Output the (x, y) coordinate of the center of the cell containing the given text.  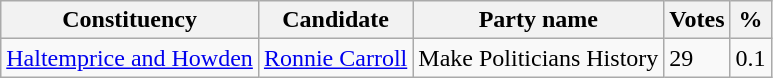
% (750, 20)
Votes (697, 20)
Candidate (335, 20)
29 (697, 58)
Haltemprice and Howden (130, 58)
0.1 (750, 58)
Make Politicians History (538, 58)
Party name (538, 20)
Ronnie Carroll (335, 58)
Constituency (130, 20)
